Return the [X, Y] coordinate for the center point of the cell that contains the specified text.  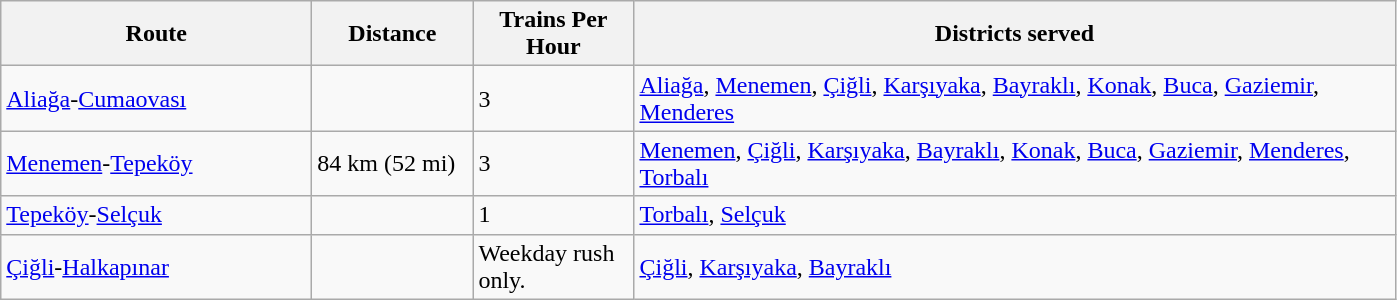
Menemen-Tepeköy [156, 164]
Weekday rush only. [554, 266]
Route [156, 34]
Torbalı, Selçuk [1014, 215]
84 km (52 mi) [392, 164]
Çiğli, Karşıyaka, Bayraklı [1014, 266]
1 [554, 215]
Trains Per Hour [554, 34]
Tepeköy-Selçuk [156, 215]
Aliağa, Menemen, Çiğli, Karşıyaka, Bayraklı, Konak, Buca, Gaziemir, Menderes [1014, 98]
Districts served [1014, 34]
Çiğli-Halkapınar [156, 266]
Menemen, Çiğli, Karşıyaka, Bayraklı, Konak, Buca, Gaziemir, Menderes, Torbalı [1014, 164]
Aliağa-Cumaovası [156, 98]
Distance [392, 34]
